Find where the given text appears and provide that cell's center as [X, Y] coordinate. 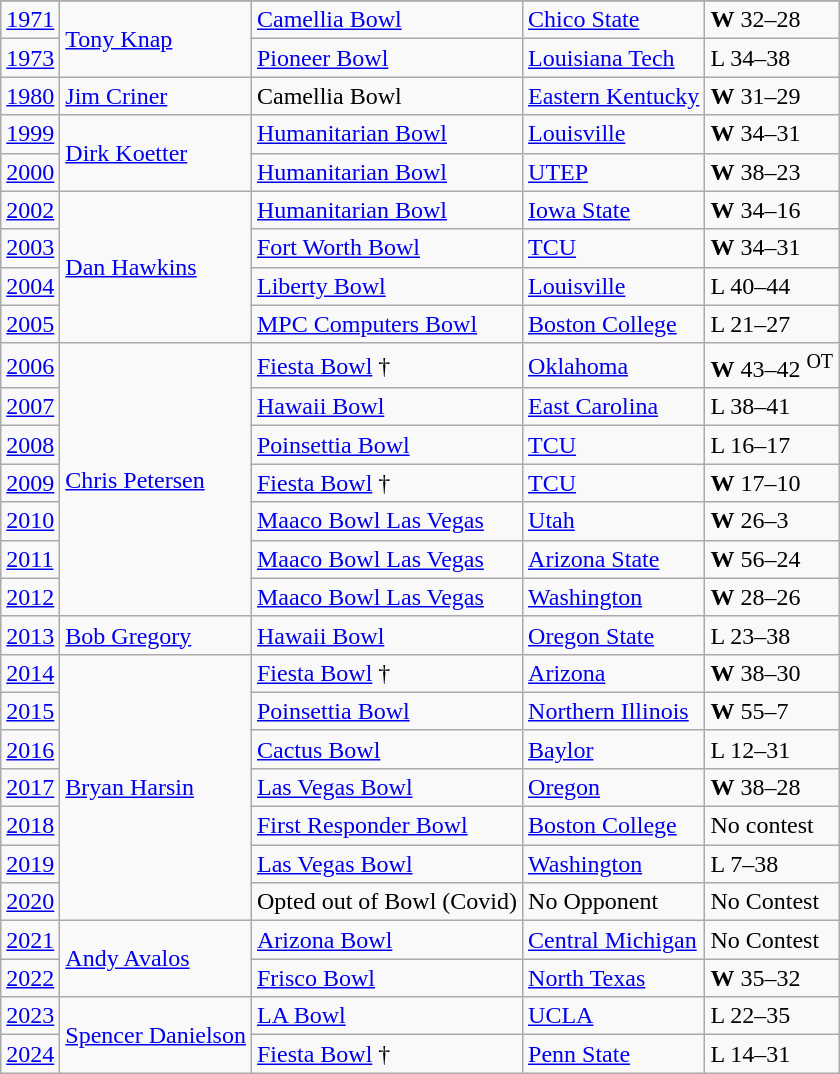
2012 [30, 597]
Utah [614, 521]
W 56–24 [772, 559]
East Carolina [614, 407]
Arizona State [614, 559]
2006 [30, 366]
2007 [30, 407]
2024 [30, 1054]
Dirk Koetter [156, 153]
W 38–30 [772, 673]
Arizona [614, 673]
2018 [30, 826]
L 23–38 [772, 635]
2022 [30, 978]
W 31–29 [772, 96]
Opted out of Bowl (Covid) [386, 902]
UCLA [614, 1016]
Tony Knap [156, 39]
No contest [772, 826]
2021 [30, 940]
2014 [30, 673]
2015 [30, 711]
Cactus Bowl [386, 749]
Pioneer Bowl [386, 58]
2008 [30, 445]
W 17–10 [772, 483]
W 38–23 [772, 172]
2000 [30, 172]
2011 [30, 559]
Northern Illinois [614, 711]
Penn State [614, 1054]
L 21–27 [772, 324]
Louisiana Tech [614, 58]
2004 [30, 286]
MPC Computers Bowl [386, 324]
2016 [30, 749]
1971 [30, 20]
Frisco Bowl [386, 978]
Oregon [614, 787]
Chris Petersen [156, 480]
Oregon State [614, 635]
2013 [30, 635]
L 12–31 [772, 749]
L 16–17 [772, 445]
Chico State [614, 20]
L 22–35 [772, 1016]
2003 [30, 248]
Baylor [614, 749]
2005 [30, 324]
UTEP [614, 172]
Iowa State [614, 210]
Bryan Harsin [156, 787]
W 38–28 [772, 787]
2010 [30, 521]
L 7–38 [772, 864]
2002 [30, 210]
W 26–3 [772, 521]
W 55–7 [772, 711]
L 38–41 [772, 407]
1999 [30, 134]
Liberty Bowl [386, 286]
Spencer Danielson [156, 1035]
First Responder Bowl [386, 826]
L 34–38 [772, 58]
Central Michigan [614, 940]
W 34–16 [772, 210]
Arizona Bowl [386, 940]
W 32–28 [772, 20]
1980 [30, 96]
Eastern Kentucky [614, 96]
Oklahoma [614, 366]
Dan Hawkins [156, 267]
L 14–31 [772, 1054]
L 40–44 [772, 286]
W 35–32 [772, 978]
Jim Criner [156, 96]
W 43–42 OT [772, 366]
W 28–26 [772, 597]
LA Bowl [386, 1016]
2023 [30, 1016]
1973 [30, 58]
Andy Avalos [156, 959]
North Texas [614, 978]
2020 [30, 902]
Bob Gregory [156, 635]
2019 [30, 864]
Fort Worth Bowl [386, 248]
No Opponent [614, 902]
2009 [30, 483]
2017 [30, 787]
